Determine the (X, Y) coordinate at the center of the cell enclosing the given text.  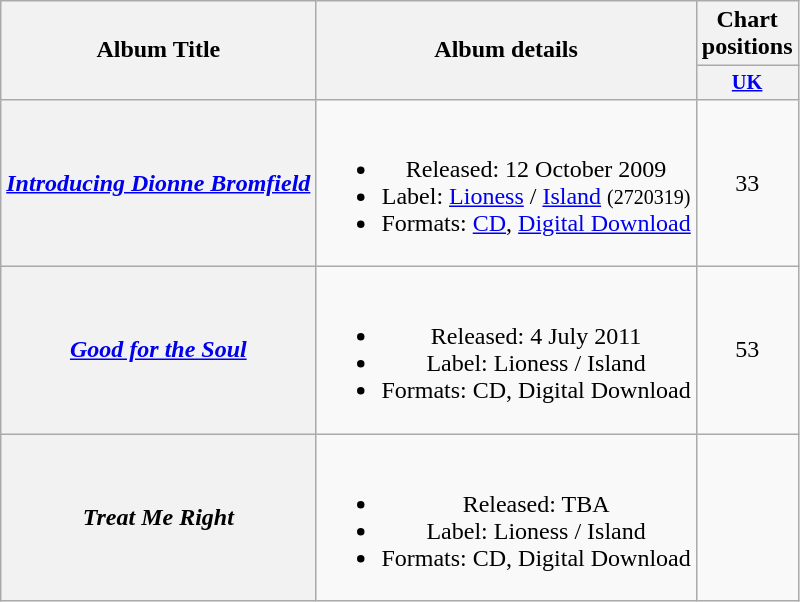
Good for the Soul (158, 350)
Treat Me Right (158, 518)
53 (747, 350)
33 (747, 182)
Released: 12 October 2009Label: Lioness / Island (2720319)Formats: CD, Digital Download (506, 182)
Introducing Dionne Bromfield (158, 182)
Released: TBALabel: Lioness / IslandFormats: CD, Digital Download (506, 518)
UK (747, 83)
Chart positions (747, 34)
Released: 4 July 2011Label: Lioness / IslandFormats: CD, Digital Download (506, 350)
Album details (506, 50)
Album Title (158, 50)
